Find where the given text appears and provide that cell's center as [x, y] coordinate. 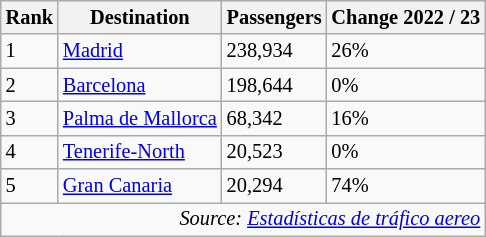
Gran Canaria [140, 186]
2 [30, 85]
Change 2022 / 23 [406, 17]
Rank [30, 17]
Palma de Mallorca [140, 118]
74% [406, 186]
1 [30, 51]
Tenerife-North [140, 152]
Barcelona [140, 85]
16% [406, 118]
Passengers [274, 17]
198,644 [274, 85]
Madrid [140, 51]
5 [30, 186]
68,342 [274, 118]
20,294 [274, 186]
20,523 [274, 152]
Destination [140, 17]
4 [30, 152]
Source: Estadísticas de tráfico aereo [243, 219]
238,934 [274, 51]
26% [406, 51]
3 [30, 118]
